Scan for the cell matching the given text and deliver its [x, y] coordinate at center. 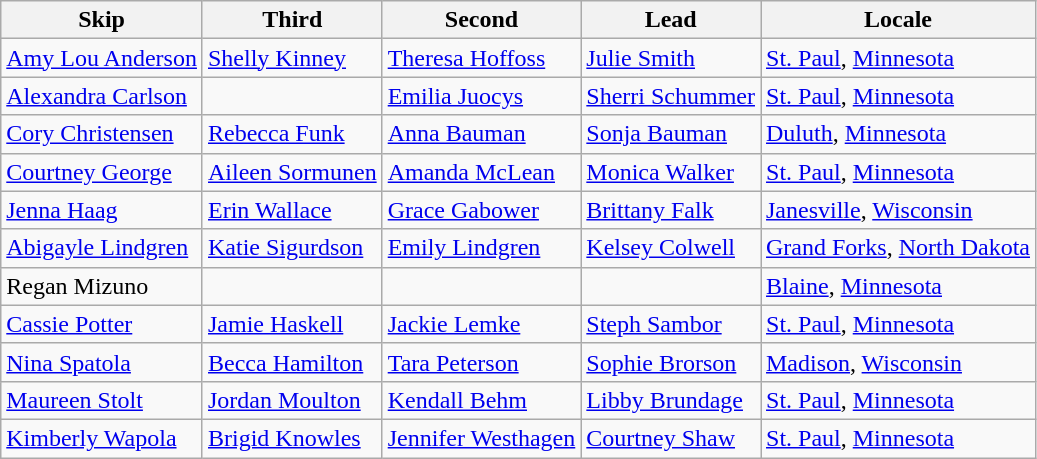
Kelsey Colwell [671, 248]
Tara Peterson [482, 362]
Courtney Shaw [671, 438]
Emily Lindgren [482, 248]
Cory Christensen [102, 134]
Second [482, 20]
Janesville, Wisconsin [898, 210]
Erin Wallace [292, 210]
Grace Gabower [482, 210]
Shelly Kinney [292, 58]
Alexandra Carlson [102, 96]
Abigayle Lindgren [102, 248]
Sophie Brorson [671, 362]
Third [292, 20]
Kendall Behm [482, 400]
Sonja Bauman [671, 134]
Rebecca Funk [292, 134]
Theresa Hoffoss [482, 58]
Jackie Lemke [482, 324]
Amanda McLean [482, 172]
Grand Forks, North Dakota [898, 248]
Cassie Potter [102, 324]
Maureen Stolt [102, 400]
Julie Smith [671, 58]
Anna Bauman [482, 134]
Blaine, Minnesota [898, 286]
Kimberly Wapola [102, 438]
Locale [898, 20]
Courtney George [102, 172]
Becca Hamilton [292, 362]
Emilia Juocys [482, 96]
Aileen Sormunen [292, 172]
Duluth, Minnesota [898, 134]
Nina Spatola [102, 362]
Monica Walker [671, 172]
Sherri Schummer [671, 96]
Steph Sambor [671, 324]
Brigid Knowles [292, 438]
Lead [671, 20]
Amy Lou Anderson [102, 58]
Madison, Wisconsin [898, 362]
Jennifer Westhagen [482, 438]
Libby Brundage [671, 400]
Katie Sigurdson [292, 248]
Brittany Falk [671, 210]
Skip [102, 20]
Jordan Moulton [292, 400]
Regan Mizuno [102, 286]
Jenna Haag [102, 210]
Jamie Haskell [292, 324]
